Identify which cell holds the provided text, then report its (X, Y) central coordinate. 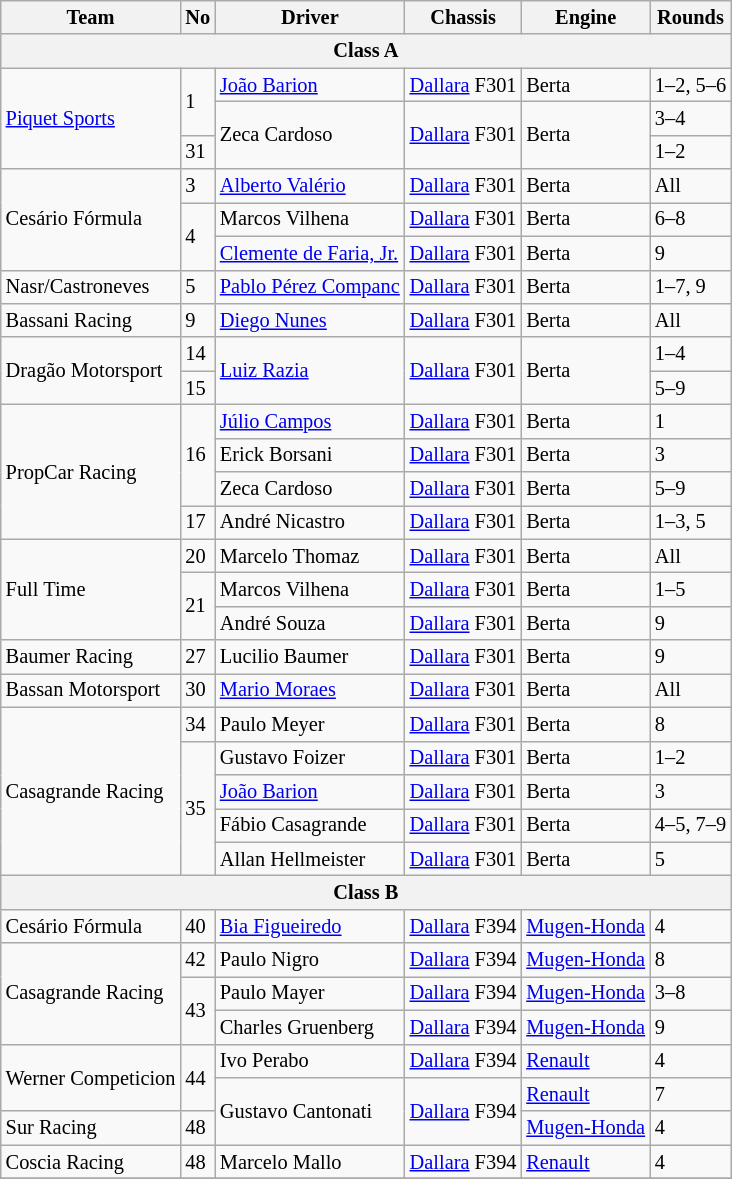
27 (198, 657)
Dragão Motorsport (91, 370)
40 (198, 926)
Bia Figueiredo (310, 926)
Alberto Valério (310, 186)
Fábio Casagrande (310, 825)
44 (198, 1078)
Driver (310, 17)
Full Time (91, 590)
Paulo Mayer (310, 993)
1–4 (690, 354)
43 (198, 1010)
3–4 (690, 118)
Piquet Sports (91, 118)
1–3, 5 (690, 522)
Clemente de Faria, Jr. (310, 253)
21 (198, 606)
Class A (366, 51)
35 (198, 808)
André Nicastro (310, 522)
6–8 (690, 219)
15 (198, 388)
Allan Hellmeister (310, 859)
14 (198, 354)
31 (198, 152)
Pablo Pérez Companc (310, 287)
7 (690, 1094)
Sur Racing (91, 1128)
Nasr/Castroneves (91, 287)
16 (198, 454)
Marcelo Thomaz (310, 556)
Diego Nunes (310, 320)
Bassani Racing (91, 320)
Werner Competicion (91, 1078)
Baumer Racing (91, 657)
1–7, 9 (690, 287)
30 (198, 690)
Class B (366, 892)
Engine (586, 17)
Paulo Meyer (310, 724)
Charles Gruenberg (310, 1027)
Bassan Motorsport (91, 690)
Marcelo Mallo (310, 1162)
42 (198, 960)
20 (198, 556)
Júlio Campos (310, 421)
34 (198, 724)
Gustavo Foizer (310, 758)
Team (91, 17)
Erick Borsani (310, 455)
17 (198, 522)
Luiz Razia (310, 370)
Chassis (464, 17)
Mario Moraes (310, 690)
Rounds (690, 17)
André Souza (310, 623)
Coscia Racing (91, 1162)
1–5 (690, 589)
1–2, 5–6 (690, 85)
No (198, 17)
PropCar Racing (91, 472)
4–5, 7–9 (690, 825)
Gustavo Cantonati (310, 1110)
Ivo Perabo (310, 1061)
3–8 (690, 993)
Lucilio Baumer (310, 657)
Paulo Nigro (310, 960)
